Locate the cell with the specified text and output its (X, Y) center coordinate. 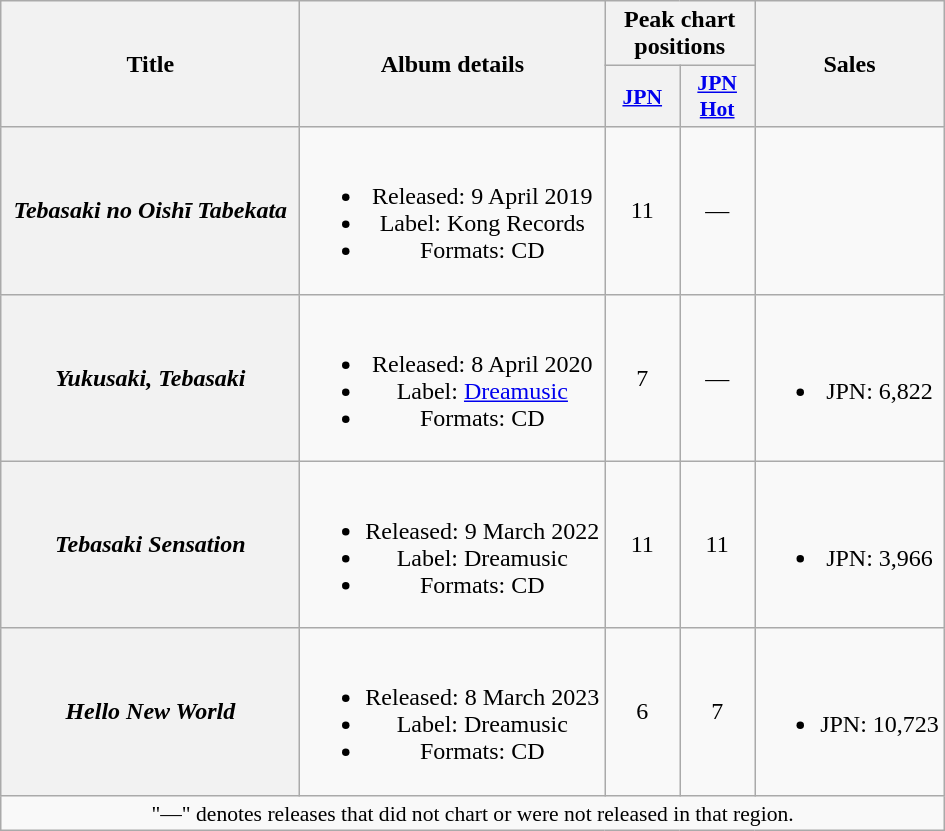
Released: 9 April 2019Label: Kong RecordsFormats: CD (452, 210)
Yukusaki, Tebasaki (150, 378)
Peak chart positions (680, 34)
Tebasaki no Oishī Tabekata (150, 210)
Hello New World (150, 712)
JPN: 10,723 (850, 712)
JPN (642, 96)
6 (642, 712)
JPN: 3,966 (850, 544)
Album details (452, 64)
Tebasaki Sensation (150, 544)
Sales (850, 64)
Released: 9 March 2022Label: DreamusicFormats: CD (452, 544)
Released: 8 March 2023Label: DreamusicFormats: CD (452, 712)
Title (150, 64)
JPNHot (718, 96)
JPN: 6,822 (850, 378)
Released: 8 April 2020Label: DreamusicFormats: CD (452, 378)
"—" denotes releases that did not chart or were not released in that region. (473, 813)
